Identify which cell holds the provided text, then report its (X, Y) central coordinate. 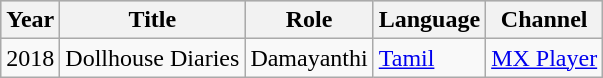
Channel (544, 20)
2018 (30, 58)
Language (429, 20)
Tamil (429, 58)
MX Player (544, 58)
Title (152, 20)
Year (30, 20)
Role (309, 20)
Dollhouse Diaries (152, 58)
Damayanthi (309, 58)
